Locate the cell with the specified text and output its (x, y) center coordinate. 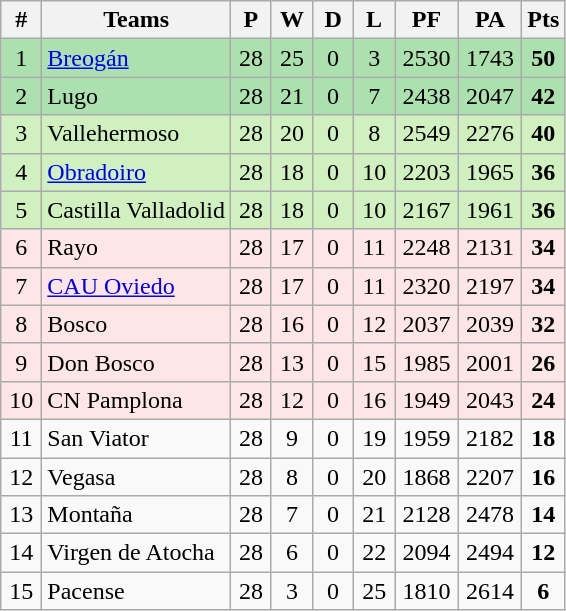
1949 (427, 400)
19 (374, 438)
Obradoiro (136, 172)
PA (490, 20)
50 (544, 58)
1743 (490, 58)
San Viator (136, 438)
26 (544, 362)
1959 (427, 438)
2047 (490, 96)
Bosco (136, 324)
2128 (427, 515)
2182 (490, 438)
2614 (490, 591)
Rayo (136, 248)
2438 (427, 96)
Vegasa (136, 477)
Don Bosco (136, 362)
1810 (427, 591)
2197 (490, 286)
Castilla Valladolid (136, 210)
2207 (490, 477)
PF (427, 20)
2276 (490, 134)
2248 (427, 248)
1 (22, 58)
Teams (136, 20)
22 (374, 553)
1985 (427, 362)
5 (22, 210)
2167 (427, 210)
40 (544, 134)
2001 (490, 362)
Pacense (136, 591)
42 (544, 96)
24 (544, 400)
2037 (427, 324)
# (22, 20)
L (374, 20)
Breogán (136, 58)
Pts (544, 20)
1868 (427, 477)
D (334, 20)
Vallehermoso (136, 134)
2320 (427, 286)
32 (544, 324)
1965 (490, 172)
2530 (427, 58)
CN Pamplona (136, 400)
P (250, 20)
2203 (427, 172)
4 (22, 172)
2494 (490, 553)
Virgen de Atocha (136, 553)
2 (22, 96)
1961 (490, 210)
2131 (490, 248)
W (292, 20)
2549 (427, 134)
2043 (490, 400)
Lugo (136, 96)
2478 (490, 515)
2039 (490, 324)
Montaña (136, 515)
2094 (427, 553)
CAU Oviedo (136, 286)
